Extract the (x, y) coordinate from the center of the cell holding the provided text.  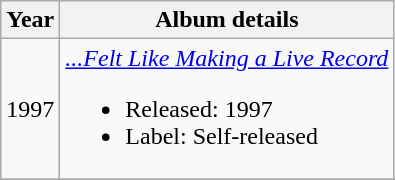
1997 (30, 109)
Album details (227, 20)
...Felt Like Making a Live RecordReleased: 1997Label: Self-released (227, 109)
Year (30, 20)
